Capture the cell that displays the provided text and extract its [x, y] central coordinate. 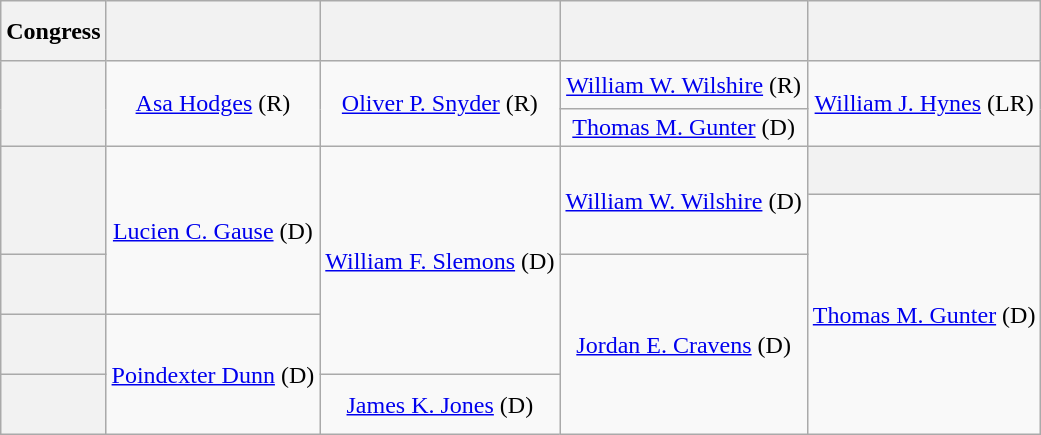
Congress [54, 31]
James K. Jones (D) [440, 405]
Lucien C. Gause (D) [213, 231]
Asa Hodges (R) [213, 104]
Oliver P. Snyder (R) [440, 104]
William W. Wilshire (D) [684, 201]
Jordan E. Cravens (D) [684, 345]
William W. Wilshire (R) [684, 85]
William F. Slemons (D) [440, 261]
William J. Hynes (LR) [924, 104]
Poindexter Dunn (D) [213, 375]
